Scan for the cell matching the given text and deliver its [x, y] coordinate at center. 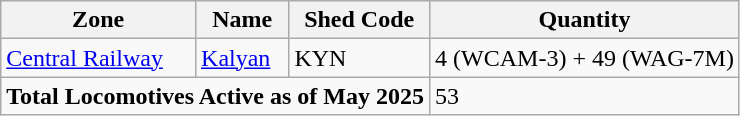
Shed Code [360, 20]
KYN [360, 58]
Quantity [585, 20]
Central Railway [98, 58]
Name [242, 20]
Zone [98, 20]
Kalyan [242, 58]
4 (WCAM-3) + 49 (WAG-7M) [585, 58]
53 [585, 96]
Total Locomotives Active as of May 2025 [216, 96]
